Find where the given text appears and provide that cell's center as (X, Y) coordinate. 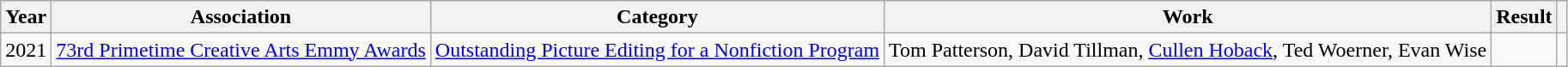
Category (657, 17)
73rd Primetime Creative Arts Emmy Awards (240, 50)
Outstanding Picture Editing for a Nonfiction Program (657, 50)
Association (240, 17)
Year (26, 17)
2021 (26, 50)
Result (1524, 17)
Tom Patterson, David Tillman, Cullen Hoback, Ted Woerner, Evan Wise (1188, 50)
Work (1188, 17)
